Return the (x, y) coordinate for the center point of the cell that contains the specified text.  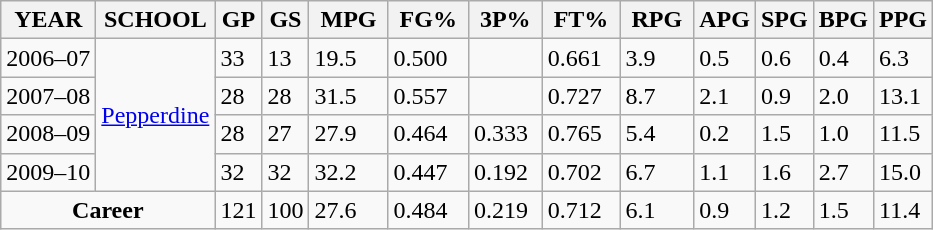
SPG (784, 20)
6.3 (904, 58)
GS (286, 20)
32.2 (348, 172)
0.484 (428, 210)
0.5 (725, 58)
2006–07 (48, 58)
2008–09 (48, 134)
0.702 (581, 172)
0.333 (505, 134)
13 (286, 58)
0.447 (428, 172)
11.4 (904, 210)
0.464 (428, 134)
1.1 (725, 172)
11.5 (904, 134)
1.6 (784, 172)
27.6 (348, 210)
2.7 (843, 172)
BPG (843, 20)
YEAR (48, 20)
MPG (348, 20)
0.712 (581, 210)
0.219 (505, 210)
RPG (657, 20)
FG% (428, 20)
19.5 (348, 58)
2.1 (725, 96)
0.661 (581, 58)
31.5 (348, 96)
15.0 (904, 172)
SCHOOL (156, 20)
0.6 (784, 58)
APG (725, 20)
3P% (505, 20)
0.500 (428, 58)
FT% (581, 20)
27.9 (348, 134)
5.4 (657, 134)
1.0 (843, 134)
2009–10 (48, 172)
100 (286, 210)
3.9 (657, 58)
13.1 (904, 96)
2.0 (843, 96)
0.727 (581, 96)
0.4 (843, 58)
1.2 (784, 210)
6.7 (657, 172)
0.557 (428, 96)
2007–08 (48, 96)
8.7 (657, 96)
121 (238, 210)
Pepperdine (156, 115)
0.765 (581, 134)
Career (108, 210)
0.192 (505, 172)
GP (238, 20)
PPG (904, 20)
0.2 (725, 134)
33 (238, 58)
6.1 (657, 210)
27 (286, 134)
